Return (X, Y) of the center of cell containing provided text 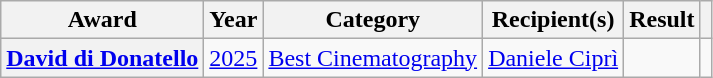
Award (102, 20)
Category (373, 20)
Result (662, 20)
Best Cinematography (373, 58)
Year (234, 20)
Daniele Ciprì (554, 58)
David di Donatello (102, 58)
Recipient(s) (554, 20)
2025 (234, 58)
